For the text-containing cell, return its midpoint in (x, y) coordinate format. 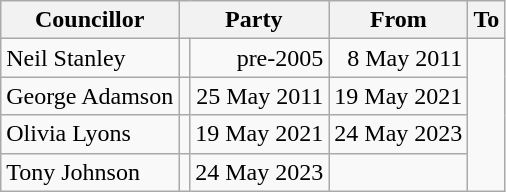
To (486, 20)
From (398, 20)
pre-2005 (260, 58)
Councillor (90, 20)
Neil Stanley (90, 58)
Tony Johnson (90, 172)
Olivia Lyons (90, 134)
George Adamson (90, 96)
Party (254, 20)
25 May 2011 (260, 96)
8 May 2011 (398, 58)
